Pinpoint the cell where the given text exists, returning its [X, Y] midpoint coordinate. 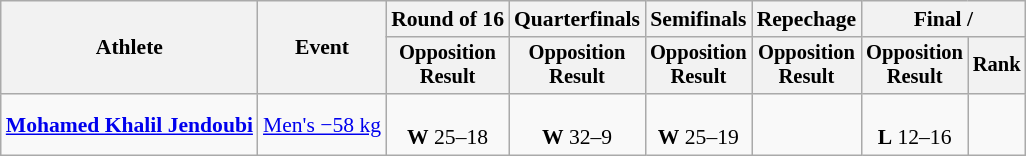
Repechage [807, 19]
W 25–19 [698, 124]
L 12–16 [914, 124]
Mohamed Khalil Jendoubi [130, 124]
Final / [943, 19]
W 32–9 [577, 124]
Semifinals [698, 19]
Athlete [130, 48]
Round of 16 [448, 19]
Men's −58 kg [322, 124]
Quarterfinals [577, 19]
Rank [997, 66]
W 25–18 [448, 124]
Event [322, 48]
